Extract the [X, Y] coordinate from the center of the cell holding the provided text.  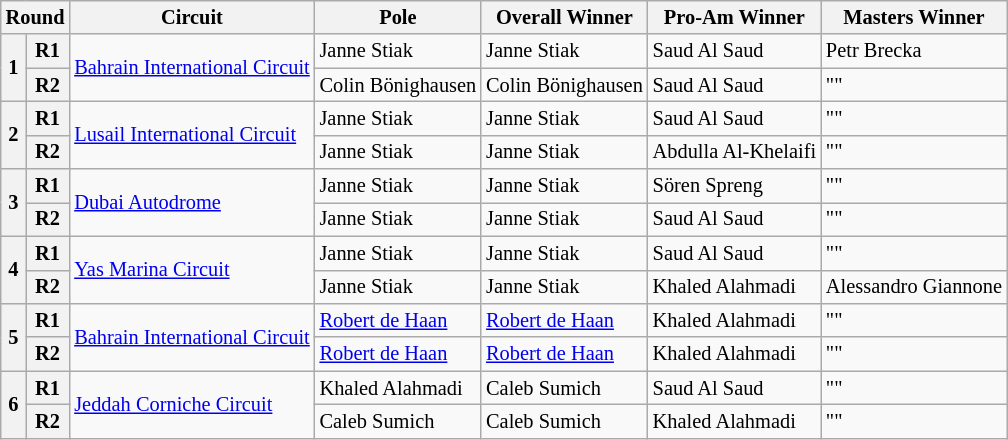
1 [14, 68]
3 [14, 202]
Alessandro Giannone [914, 287]
Jeddah Corniche Circuit [192, 404]
Sören Spreng [734, 186]
Yas Marina Circuit [192, 270]
6 [14, 404]
Pole [398, 17]
Petr Brecka [914, 51]
4 [14, 270]
Round [36, 17]
5 [14, 336]
Pro-Am Winner [734, 17]
Overall Winner [564, 17]
Lusail International Circuit [192, 134]
2 [14, 134]
Masters Winner [914, 17]
Abdulla Al-Khelaifi [734, 152]
Circuit [192, 17]
Dubai Autodrome [192, 202]
